Scan for the cell matching the given text and deliver its [x, y] coordinate at center. 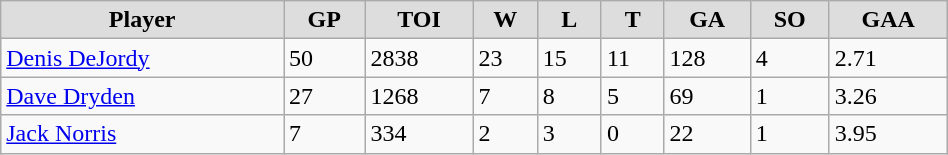
GAA [888, 20]
334 [419, 134]
3.95 [888, 134]
T [632, 20]
8 [569, 96]
15 [569, 58]
Denis DeJordy [142, 58]
GP [324, 20]
W [505, 20]
2.71 [888, 58]
TOI [419, 20]
5 [632, 96]
3 [569, 134]
GA [707, 20]
128 [707, 58]
2838 [419, 58]
Dave Dryden [142, 96]
2 [505, 134]
Jack Norris [142, 134]
23 [505, 58]
L [569, 20]
22 [707, 134]
27 [324, 96]
50 [324, 58]
69 [707, 96]
0 [632, 134]
11 [632, 58]
SO [790, 20]
Player [142, 20]
3.26 [888, 96]
4 [790, 58]
1268 [419, 96]
